Scan for the cell matching the given text and deliver its (X, Y) coordinate at center. 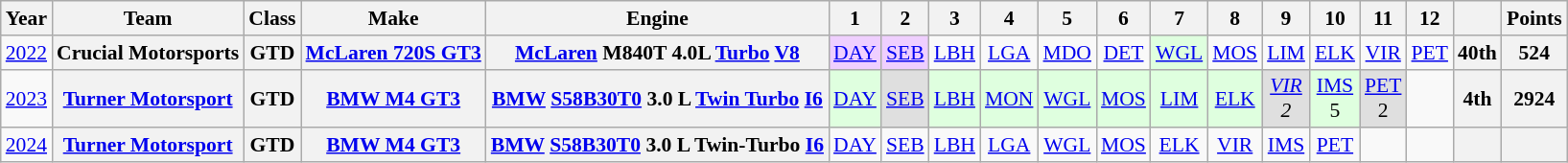
2024 (27, 146)
12 (1429, 18)
Class (272, 18)
2022 (27, 53)
Year (27, 18)
VIR2 (1286, 98)
DET (1124, 53)
McLaren 720S GT3 (393, 53)
8 (1235, 18)
IMS5 (1335, 98)
IMS (1286, 146)
1 (855, 18)
Points (1534, 18)
40th (1477, 53)
3 (955, 18)
2 (905, 18)
Team (148, 18)
4th (1477, 98)
5 (1068, 18)
2023 (27, 98)
MDO (1068, 53)
524 (1534, 53)
7 (1180, 18)
9 (1286, 18)
McLaren M840T 4.0L Turbo V8 (658, 53)
10 (1335, 18)
2924 (1534, 98)
6 (1124, 18)
BMW S58B30T0 3.0 L Twin-Turbo I6 (658, 146)
MON (1009, 98)
PET2 (1383, 98)
4 (1009, 18)
11 (1383, 18)
Crucial Motorsports (148, 53)
Make (393, 18)
Engine (658, 18)
BMW S58B30T0 3.0 L Twin Turbo I6 (658, 98)
